Pinpoint the cell where the given text exists, returning its (X, Y) midpoint coordinate. 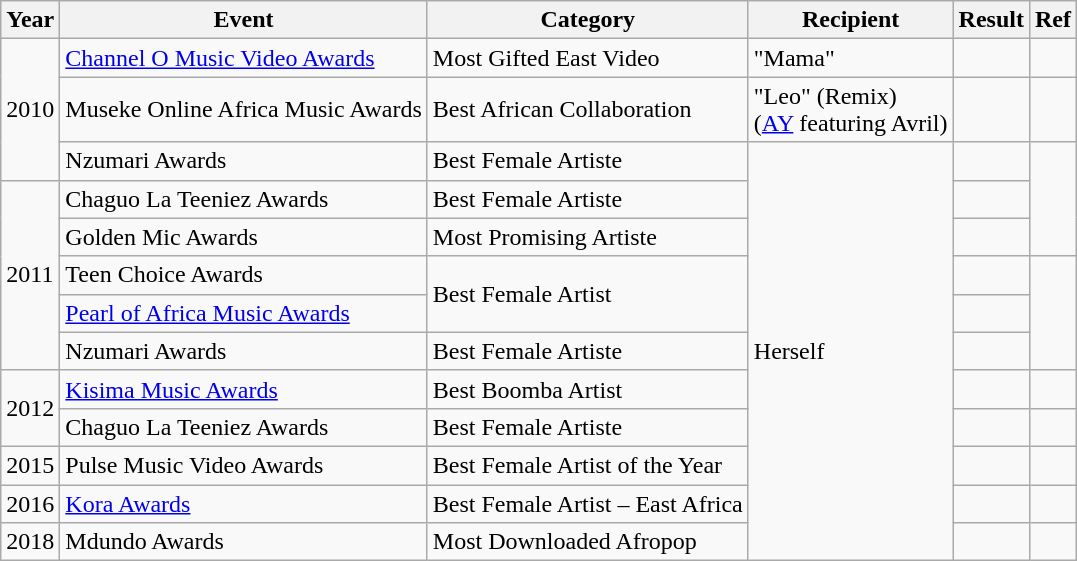
Mdundo Awards (244, 542)
Event (244, 20)
Channel O Music Video Awards (244, 58)
Pearl of Africa Music Awards (244, 313)
Year (30, 20)
Pulse Music Video Awards (244, 465)
2010 (30, 110)
2016 (30, 503)
2018 (30, 542)
"Mama" (850, 58)
Best African Collaboration (588, 110)
2015 (30, 465)
Category (588, 20)
2012 (30, 408)
Best Boomba Artist (588, 389)
2011 (30, 275)
Best Female Artist of the Year (588, 465)
Herself (850, 352)
"Leo" (Remix)(AY featuring Avril) (850, 110)
Recipient (850, 20)
Ref (1052, 20)
Best Female Artist – East Africa (588, 503)
Result (991, 20)
Most Downloaded Afropop (588, 542)
Most Promising Artiste (588, 237)
Most Gifted East Video (588, 58)
Teen Choice Awards (244, 275)
Museke Online Africa Music Awards (244, 110)
Kora Awards (244, 503)
Kisima Music Awards (244, 389)
Golden Mic Awards (244, 237)
Best Female Artist (588, 294)
